Find where the given text appears and provide that cell's center as [x, y] coordinate. 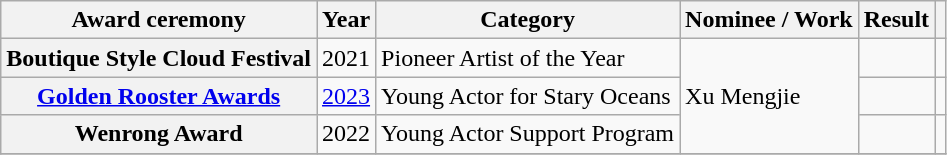
Golden Rooster Awards [159, 96]
2023 [346, 96]
Xu Mengjie [770, 96]
Young Actor for Stary Oceans [528, 96]
2021 [346, 58]
Wenrong Award [159, 134]
2022 [346, 134]
Pioneer Artist of the Year [528, 58]
Boutique Style Cloud Festival [159, 58]
Category [528, 20]
Award ceremony [159, 20]
Nominee / Work [770, 20]
Young Actor Support Program [528, 134]
Result [896, 20]
Year [346, 20]
